For the text-containing cell, return its midpoint in (x, y) coordinate format. 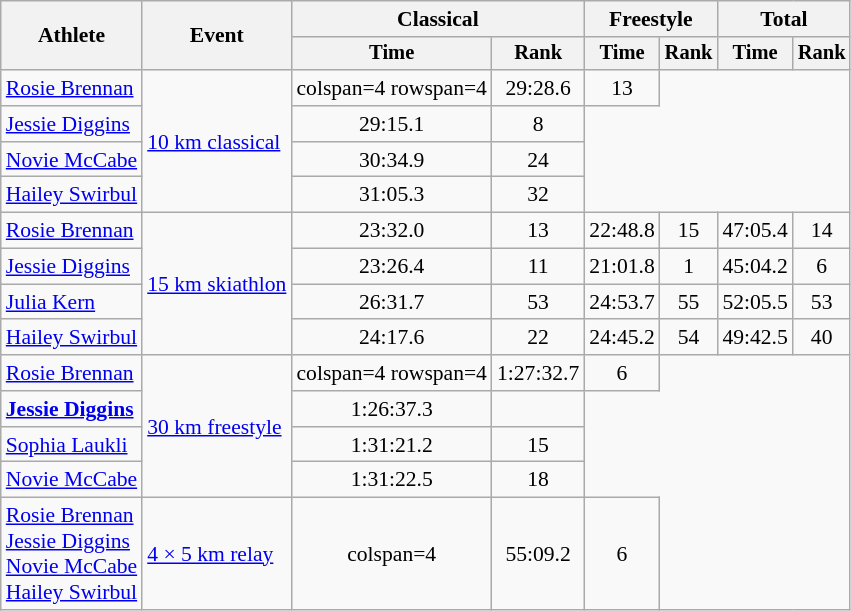
Athlete (72, 36)
24 (538, 160)
54 (689, 338)
8 (538, 124)
Classical (438, 19)
22 (538, 338)
22:48.8 (622, 231)
1:31:22.5 (392, 480)
30:34.9 (392, 160)
1:26:37.3 (392, 409)
Julia Kern (72, 302)
colspan=4 (392, 554)
Event (216, 36)
55:09.2 (538, 554)
24:45.2 (622, 338)
26:31.7 (392, 302)
15 km skiathlon (216, 284)
23:26.4 (392, 267)
10 km classical (216, 141)
23:32.0 (392, 231)
Freestyle (650, 19)
31:05.3 (392, 195)
14 (822, 231)
40 (822, 338)
52:05.5 (754, 302)
55 (689, 302)
29:28.6 (538, 88)
21:01.8 (622, 267)
30 km freestyle (216, 426)
11 (538, 267)
4 × 5 km relay (216, 554)
45:04.2 (754, 267)
1 (689, 267)
1:31:21.2 (392, 445)
Sophia Laukli (72, 445)
Total (784, 19)
Rosie BrennanJessie DigginsNovie McCabeHailey Swirbul (72, 554)
1:27:32.7 (538, 373)
47:05.4 (754, 231)
18 (538, 480)
29:15.1 (392, 124)
24:17.6 (392, 338)
49:42.5 (754, 338)
24:53.7 (622, 302)
32 (538, 195)
